Identify which cell holds the provided text, then report its (X, Y) central coordinate. 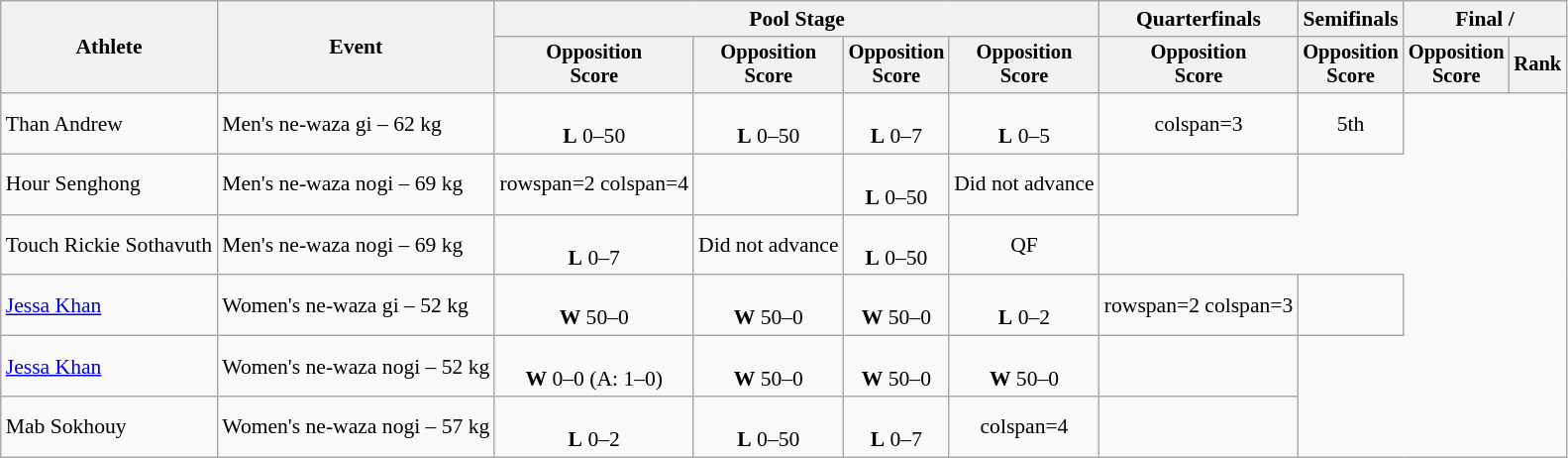
Semifinals (1351, 19)
Event (356, 48)
rowspan=2 colspan=3 (1199, 305)
colspan=3 (1199, 123)
Final / (1485, 19)
Rank (1537, 65)
Mab Sokhouy (109, 426)
Touch Rickie Sothavuth (109, 246)
L 0–5 (1024, 123)
Than Andrew (109, 123)
Hour Senghong (109, 184)
Quarterfinals (1199, 19)
QF (1024, 246)
Women's ne-waza nogi – 52 kg (356, 367)
colspan=4 (1024, 426)
W 0–0 (A: 1–0) (594, 367)
Women's ne-waza nogi – 57 kg (356, 426)
Men's ne-waza gi – 62 kg (356, 123)
rowspan=2 colspan=4 (594, 184)
Pool Stage (796, 19)
Women's ne-waza gi – 52 kg (356, 305)
5th (1351, 123)
Athlete (109, 48)
